Determine the [x, y] coordinate at the center of the cell enclosing the given text.  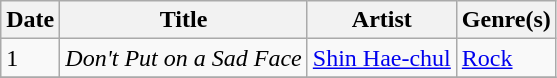
Date [30, 20]
Don't Put on a Sad Face [184, 58]
Genre(s) [506, 20]
Rock [506, 58]
Shin Hae-chul [382, 58]
Title [184, 20]
Artist [382, 20]
1 [30, 58]
